Determine the [X, Y] coordinate at the center of the cell enclosing the given text.  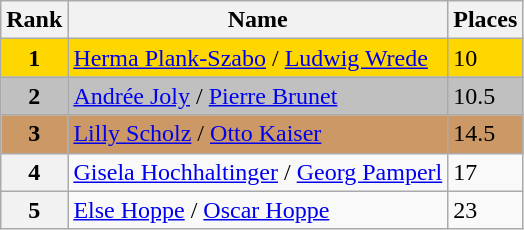
Places [486, 20]
3 [34, 134]
Name [258, 20]
2 [34, 96]
10 [486, 58]
Rank [34, 20]
23 [486, 210]
14.5 [486, 134]
10.5 [486, 96]
Lilly Scholz / Otto Kaiser [258, 134]
5 [34, 210]
Andrée Joly / Pierre Brunet [258, 96]
17 [486, 172]
1 [34, 58]
Gisela Hochhaltinger / Georg Pamperl [258, 172]
Else Hoppe / Oscar Hoppe [258, 210]
4 [34, 172]
Herma Plank-Szabo / Ludwig Wrede [258, 58]
